From the cell containing the given text, extract its center point as (x, y) coordinate. 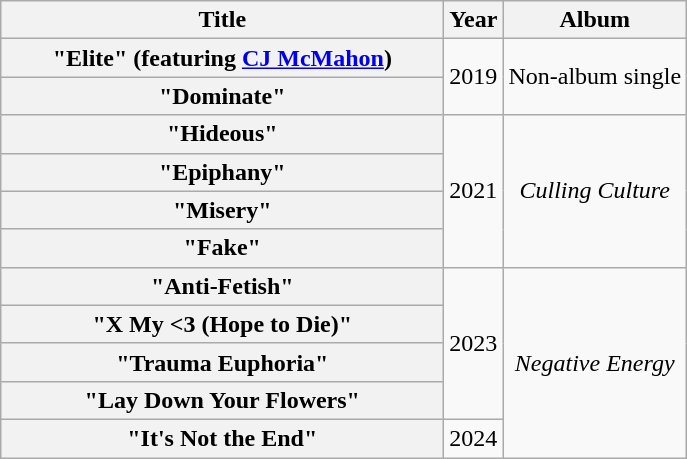
"Dominate" (222, 96)
"Trauma Euphoria" (222, 362)
"Fake" (222, 248)
"Elite" (featuring CJ McMahon) (222, 58)
"X My <3 (Hope to Die)" (222, 324)
"Misery" (222, 210)
"Epiphany" (222, 172)
"Anti-Fetish" (222, 286)
2024 (474, 438)
2023 (474, 343)
"Hideous" (222, 134)
Negative Energy (595, 362)
Culling Culture (595, 191)
Album (595, 20)
Non-album single (595, 77)
"Lay Down Your Flowers" (222, 400)
Year (474, 20)
2021 (474, 191)
2019 (474, 77)
"It's Not the End" (222, 438)
Title (222, 20)
